Detect which cell encompasses the target text, then output its [x, y] center coordinate. 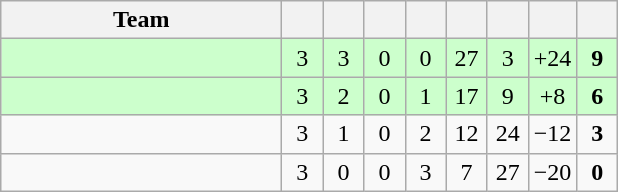
17 [466, 96]
6 [598, 96]
Team [142, 20]
−12 [552, 134]
−20 [552, 172]
+8 [552, 96]
+24 [552, 58]
12 [466, 134]
7 [466, 172]
24 [508, 134]
